From the cell containing the given text, extract its center point as [X, Y] coordinate. 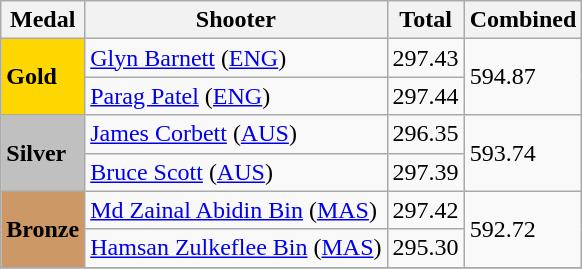
Gold [43, 77]
297.43 [426, 58]
Shooter [236, 20]
Silver [43, 153]
Combined [523, 20]
Medal [43, 20]
297.44 [426, 96]
Md Zainal Abidin Bin (MAS) [236, 210]
297.39 [426, 172]
297.42 [426, 210]
594.87 [523, 77]
Glyn Barnett (ENG) [236, 58]
Bruce Scott (AUS) [236, 172]
593.74 [523, 153]
296.35 [426, 134]
592.72 [523, 229]
Bronze [43, 229]
James Corbett (AUS) [236, 134]
Parag Patel (ENG) [236, 96]
Hamsan Zulkeflee Bin (MAS) [236, 248]
Total [426, 20]
295.30 [426, 248]
